Search for the cell housing the specified text and yield its [X, Y] center coordinate. 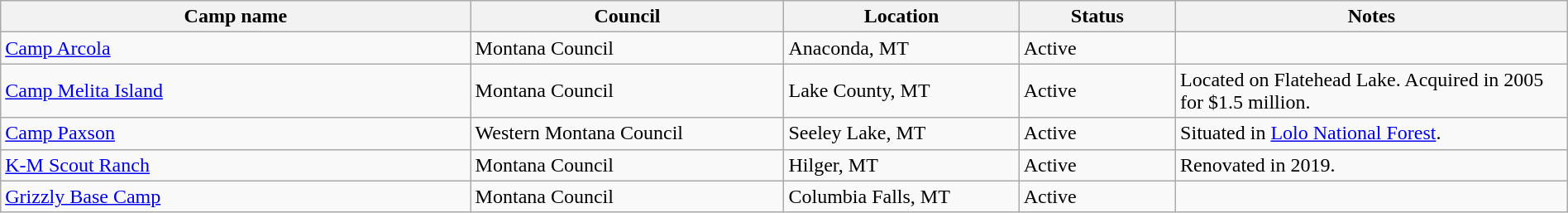
Notes [1372, 17]
Grizzly Base Camp [236, 196]
Status [1097, 17]
Seeley Lake, MT [901, 133]
Hilger, MT [901, 165]
Located on Flatehead Lake. Acquired in 2005 for $1.5 million. [1372, 91]
Western Montana Council [627, 133]
Anaconda, MT [901, 48]
Lake County, MT [901, 91]
Council [627, 17]
Location [901, 17]
Camp Melita Island [236, 91]
Camp Arcola [236, 48]
Camp Paxson [236, 133]
Situated in Lolo National Forest. [1372, 133]
Renovated in 2019. [1372, 165]
Columbia Falls, MT [901, 196]
K-M Scout Ranch [236, 165]
Camp name [236, 17]
